Capture the cell that displays the provided text and extract its (x, y) central coordinate. 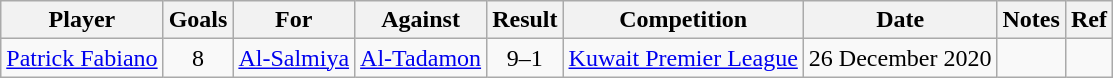
Patrick Fabiano (82, 58)
Goals (198, 20)
Player (82, 20)
For (294, 20)
Against (421, 20)
Notes (1031, 20)
Date (900, 20)
Result (525, 20)
Al-Salmiya (294, 58)
26 December 2020 (900, 58)
9–1 (525, 58)
8 (198, 58)
Kuwait Premier League (683, 58)
Al-Tadamon (421, 58)
Competition (683, 20)
Ref (1088, 20)
